Determine the [X, Y] coordinate at the center of the cell enclosing the given text.  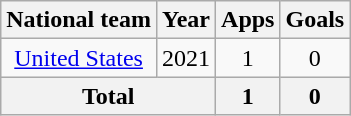
Goals [315, 20]
Year [186, 20]
Apps [248, 20]
Total [108, 96]
National team [79, 20]
United States [79, 58]
2021 [186, 58]
